Locate the cell with the specified text and output its (X, Y) center coordinate. 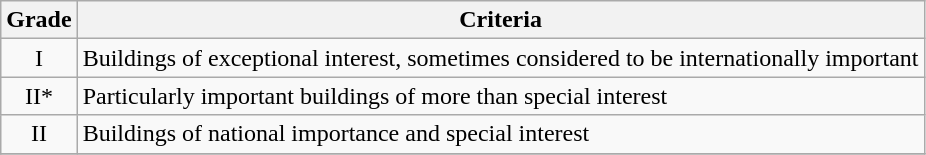
Buildings of national importance and special interest (500, 134)
Criteria (500, 20)
I (39, 58)
Particularly important buildings of more than special interest (500, 96)
II (39, 134)
II* (39, 96)
Grade (39, 20)
Buildings of exceptional interest, sometimes considered to be internationally important (500, 58)
